Pinpoint the cell where the given text exists, returning its [x, y] midpoint coordinate. 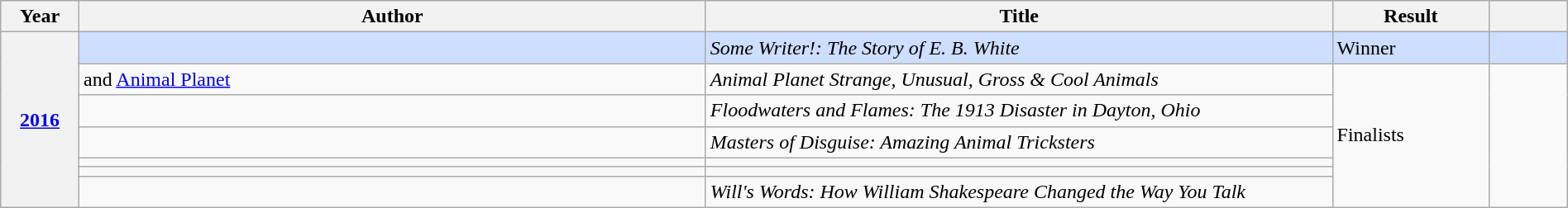
Result [1411, 17]
Masters of Disguise: Amazing Animal Tricksters [1019, 142]
and Animal Planet [392, 79]
Winner [1411, 48]
Will's Words: How William Shakespeare Changed the Way You Talk [1019, 191]
Year [40, 17]
Title [1019, 17]
Author [392, 17]
Finalists [1411, 135]
Animal Planet Strange, Unusual, Gross & Cool Animals [1019, 79]
2016 [40, 120]
Some Writer!: The Story of E. B. White [1019, 48]
Floodwaters and Flames: The 1913 Disaster in Dayton, Ohio [1019, 111]
